Search for the cell housing the specified text and yield its [x, y] center coordinate. 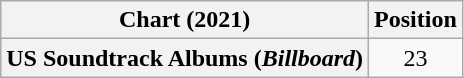
23 [416, 58]
Position [416, 20]
Chart (2021) [185, 20]
US Soundtrack Albums (Billboard) [185, 58]
